Scan for the cell matching the given text and deliver its [X, Y] coordinate at center. 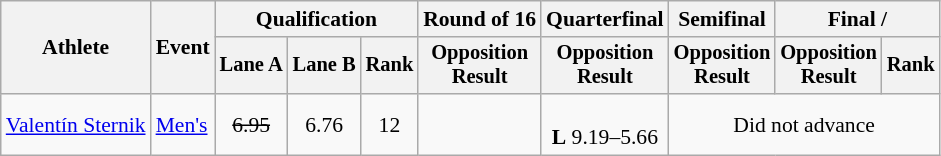
Lane A [252, 66]
Lane B [324, 66]
6.76 [324, 124]
L 9.19–5.66 [605, 124]
Round of 16 [480, 19]
Valentín Sternik [76, 124]
Final / [857, 19]
Semifinal [722, 19]
Men's [183, 124]
Did not advance [804, 124]
Qualification [317, 19]
12 [390, 124]
6.95 [252, 124]
Athlete [76, 48]
Quarterfinal [605, 19]
Event [183, 48]
